Provide the (X, Y) coordinate of the cell's center where the given text is located.  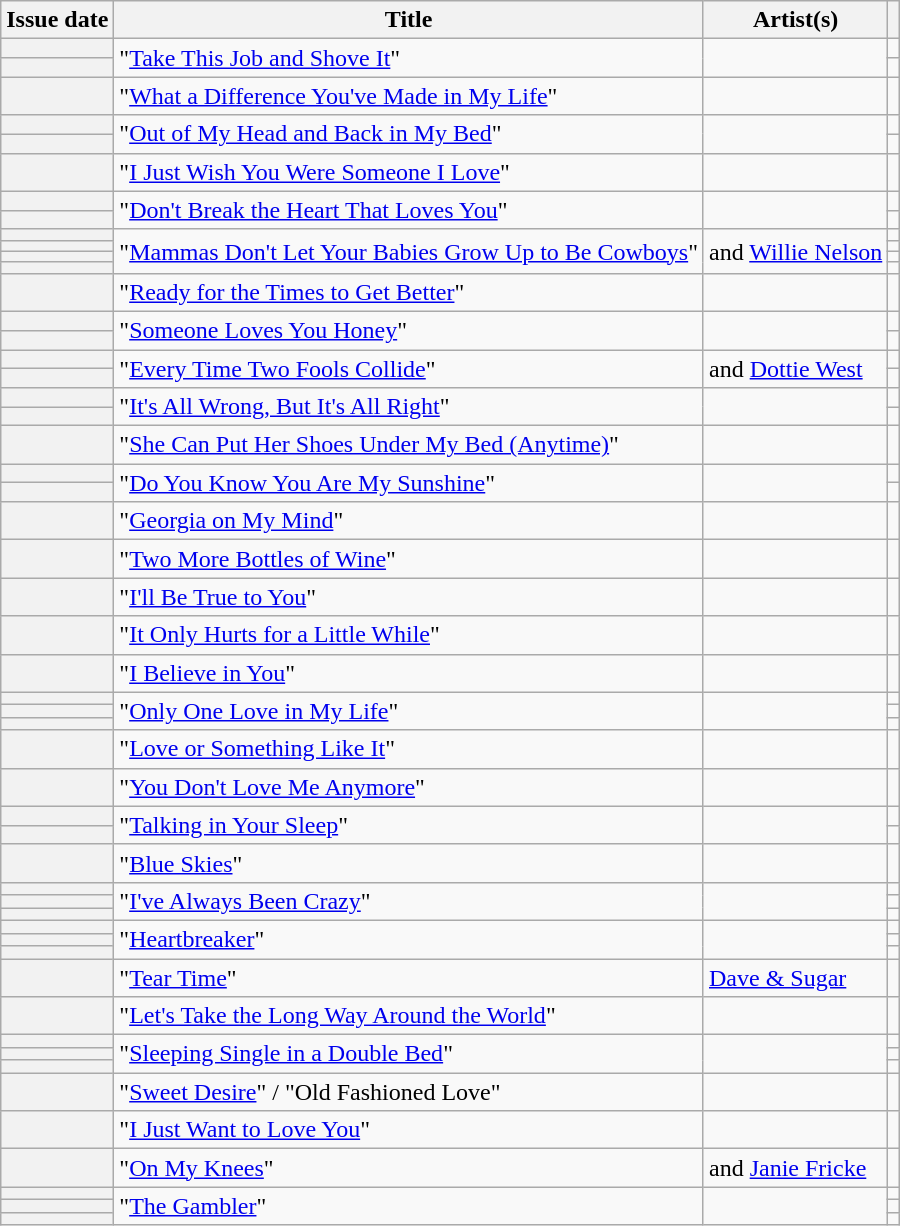
"I Just Wish You Were Someone I Love" (409, 172)
"I Believe in You" (409, 673)
"Out of My Head and Back in My Bed" (409, 134)
"Do You Know You Are My Sunshine" (409, 483)
"Someone Loves You Honey" (409, 330)
"Two More Bottles of Wine" (409, 559)
"Mammas Don't Let Your Babies Grow Up to Be Cowboys" (409, 251)
"Love or Something Like It" (409, 749)
"I'll Be True to You" (409, 597)
"Only One Love in My Life" (409, 711)
"Georgia on My Mind" (409, 521)
"On My Knees" (409, 1168)
and Dottie West (795, 369)
"What a Difference You've Made in My Life" (409, 96)
"The Gambler" (409, 1206)
"Every Time Two Fools Collide" (409, 369)
"Sweet Desire" / "Old Fashioned Love" (409, 1092)
"Sleeping Single in a Double Bed" (409, 1054)
and Janie Fricke (795, 1168)
"You Don't Love Me Anymore" (409, 787)
"Let's Take the Long Way Around the World" (409, 1016)
Issue date (58, 20)
"Don't Break the Heart That Loves You" (409, 210)
"Take This Job and Shove It" (409, 58)
"She Can Put Her Shoes Under My Bed (Anytime)" (409, 445)
Title (409, 20)
"Heartbreaker" (409, 939)
and Willie Nelson (795, 251)
"Talking in Your Sleep" (409, 825)
"It Only Hurts for a Little While" (409, 635)
"Tear Time" (409, 977)
"It's All Wrong, But It's All Right" (409, 407)
"Ready for the Times to Get Better" (409, 292)
"I Just Want to Love You" (409, 1130)
"I've Always Been Crazy" (409, 901)
Artist(s) (795, 20)
Dave & Sugar (795, 977)
"Blue Skies" (409, 863)
